Identify which cell holds the provided text, then report its (x, y) central coordinate. 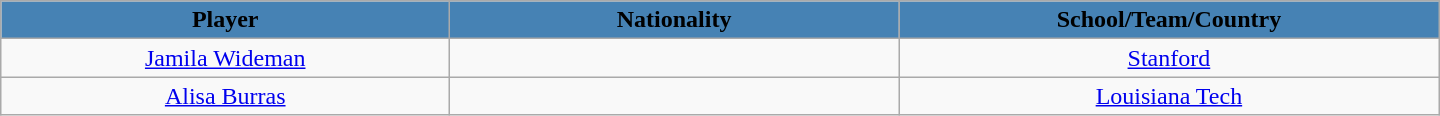
Nationality (674, 20)
Stanford (1170, 58)
Player (226, 20)
Louisiana Tech (1170, 96)
School/Team/Country (1170, 20)
Jamila Wideman (226, 58)
Alisa Burras (226, 96)
